From the cell containing the given text, extract its center point as [X, Y] coordinate. 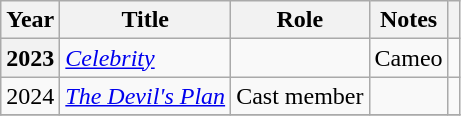
Cameo [408, 58]
2024 [30, 96]
Notes [408, 20]
2023 [30, 58]
Role [300, 20]
Title [146, 20]
Celebrity [146, 58]
Year [30, 20]
Cast member [300, 96]
The Devil's Plan [146, 96]
